Detect which cell encompasses the target text, then output its [x, y] center coordinate. 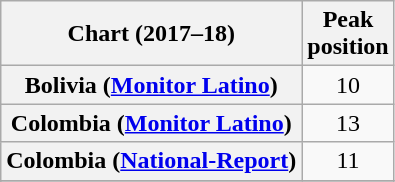
11 [348, 161]
Peak position [348, 34]
Chart (2017–18) [152, 34]
10 [348, 85]
Bolivia (Monitor Latino) [152, 85]
Colombia (Monitor Latino) [152, 123]
Colombia (National-Report) [152, 161]
13 [348, 123]
